Extract the (x, y) coordinate from the center of the cell holding the provided text.  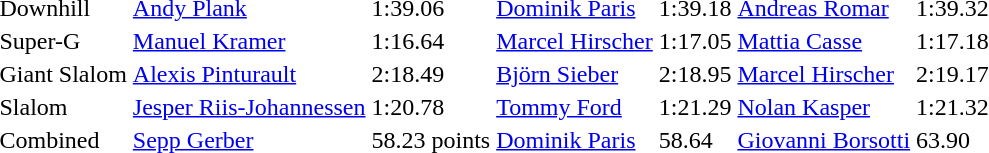
1:20.78 (431, 107)
1:21.29 (695, 107)
2:18.95 (695, 74)
Björn Sieber (575, 74)
Alexis Pinturault (249, 74)
Jesper Riis-Johannessen (249, 107)
1:16.64 (431, 41)
2:18.49 (431, 74)
1:17.05 (695, 41)
Manuel Kramer (249, 41)
Nolan Kasper (824, 107)
Mattia Casse (824, 41)
Tommy Ford (575, 107)
